Provide the (x, y) coordinate of the cell's center where the given text is located.  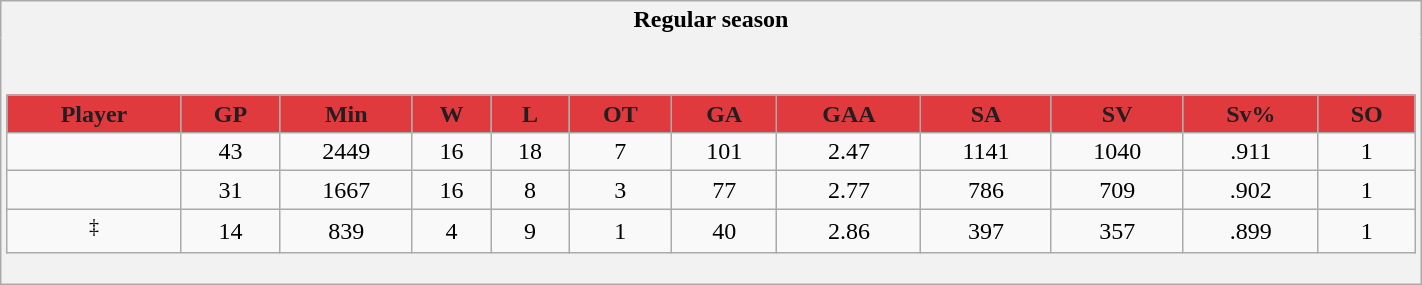
W (451, 114)
18 (530, 152)
1040 (1117, 152)
SV (1117, 114)
709 (1117, 190)
2449 (346, 152)
786 (986, 190)
1141 (986, 152)
1667 (346, 190)
Player (94, 114)
GP (230, 114)
40 (724, 232)
SO (1366, 114)
101 (724, 152)
77 (724, 190)
OT (620, 114)
357 (1117, 232)
.902 (1250, 190)
GA (724, 114)
4 (451, 232)
GAA (849, 114)
43 (230, 152)
L (530, 114)
2.77 (849, 190)
2.47 (849, 152)
14 (230, 232)
.899 (1250, 232)
31 (230, 190)
‡ (94, 232)
8 (530, 190)
2.86 (849, 232)
3 (620, 190)
SA (986, 114)
Sv% (1250, 114)
9 (530, 232)
839 (346, 232)
Regular season (711, 20)
397 (986, 232)
7 (620, 152)
.911 (1250, 152)
Min (346, 114)
